From the cell containing the given text, extract its center point as [X, Y] coordinate. 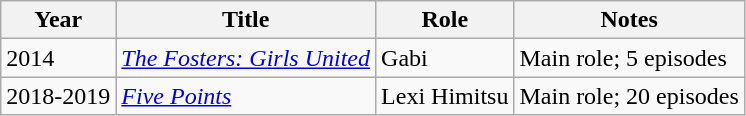
Main role; 20 episodes [629, 96]
Lexi Himitsu [445, 96]
Role [445, 20]
2018-2019 [58, 96]
The Fosters: Girls United [246, 58]
Gabi [445, 58]
2014 [58, 58]
Five Points [246, 96]
Notes [629, 20]
Main role; 5 episodes [629, 58]
Title [246, 20]
Year [58, 20]
